Return the [x, y] coordinate for the center point of the cell that contains the specified text.  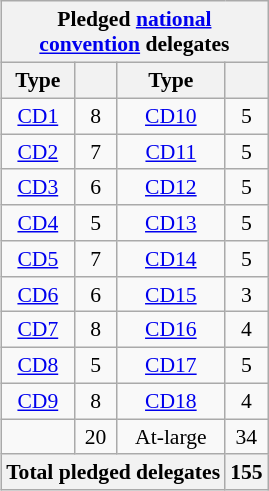
CD15 [171, 294]
CD18 [171, 401]
155 [246, 472]
CD5 [38, 259]
CD3 [38, 187]
CD2 [38, 152]
CD14 [171, 259]
Total pledged delegates [113, 472]
CD17 [171, 365]
CD6 [38, 294]
3 [246, 294]
CD4 [38, 223]
CD12 [171, 187]
CD1 [38, 116]
20 [96, 437]
At-large [171, 437]
CD8 [38, 365]
CD7 [38, 330]
CD9 [38, 401]
CD10 [171, 116]
CD11 [171, 152]
34 [246, 437]
Pledged nationalconvention delegates [134, 32]
CD16 [171, 330]
CD13 [171, 223]
